For the text-containing cell, return its midpoint in (X, Y) coordinate format. 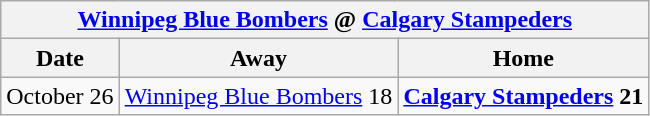
Winnipeg Blue Bombers @ Calgary Stampeders (325, 20)
Winnipeg Blue Bombers 18 (258, 96)
Date (60, 58)
October 26 (60, 96)
Home (524, 58)
Away (258, 58)
Calgary Stampeders 21 (524, 96)
